Pinpoint the cell where the given text exists, returning its (X, Y) midpoint coordinate. 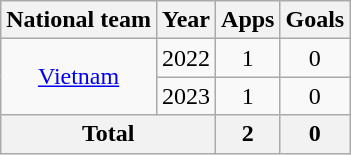
2023 (186, 96)
Total (108, 134)
2022 (186, 58)
Apps (248, 20)
Year (186, 20)
National team (79, 20)
Goals (315, 20)
Vietnam (79, 77)
2 (248, 134)
